Return the [x, y] coordinate for the center point of the cell that contains the specified text.  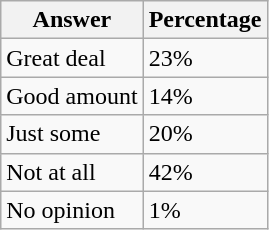
20% [205, 134]
23% [205, 58]
1% [205, 210]
Just some [72, 134]
Percentage [205, 20]
42% [205, 172]
Great deal [72, 58]
14% [205, 96]
Answer [72, 20]
Not at all [72, 172]
No opinion [72, 210]
Good amount [72, 96]
